Pinpoint the cell where the given text exists, returning its [X, Y] midpoint coordinate. 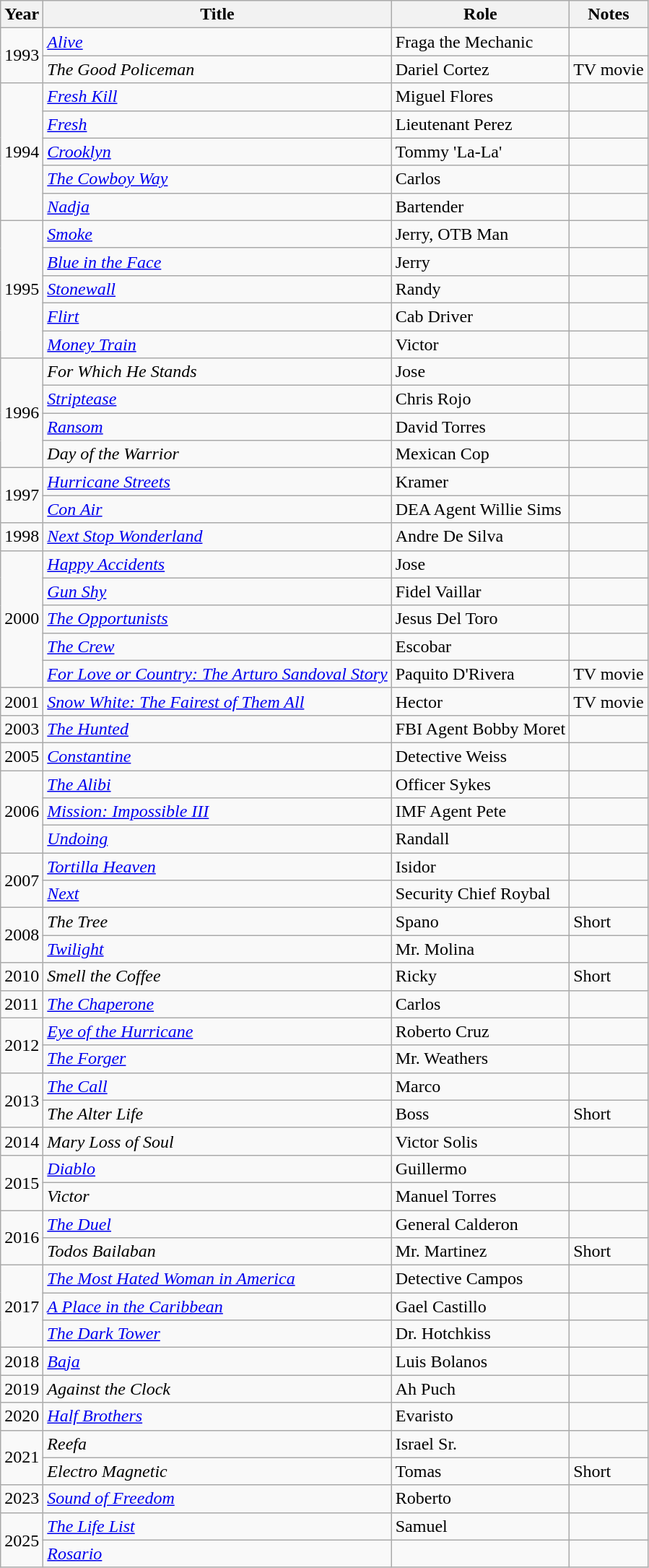
2014 [22, 1141]
1998 [22, 537]
The Good Policeman [217, 69]
Twilight [217, 949]
The Hunted [217, 729]
Fidel Vaillar [480, 592]
Cab Driver [480, 316]
Chris Rojo [480, 399]
Next [217, 894]
Mr. Molina [480, 949]
Fresh [217, 124]
Luis Bolanos [480, 1361]
Hurricane Streets [217, 482]
The Alibi [217, 784]
IMF Agent Pete [480, 812]
2023 [22, 1499]
2020 [22, 1416]
Year [22, 14]
Tommy 'La-La' [480, 152]
General Calderon [480, 1224]
2006 [22, 811]
Ah Puch [480, 1389]
Half Brothers [217, 1416]
2015 [22, 1182]
Nadja [217, 207]
Flirt [217, 316]
Title [217, 14]
Eye of the Hurricane [217, 1031]
Evaristo [480, 1416]
2008 [22, 935]
Con Air [217, 509]
Smell the Coffee [217, 976]
2025 [22, 1540]
The Forger [217, 1059]
Roberto Cruz [480, 1031]
The Call [217, 1086]
Manuel Torres [480, 1196]
Dr. Hotchkiss [480, 1334]
Guillermo [480, 1169]
Todos Bailaban [217, 1252]
Mary Loss of Soul [217, 1141]
1994 [22, 152]
Constantine [217, 756]
The Duel [217, 1224]
The Tree [217, 922]
2013 [22, 1100]
2007 [22, 880]
The Most Hated Woman in America [217, 1279]
Mr. Weathers [480, 1059]
2019 [22, 1389]
Role [480, 14]
Fraga the Mechanic [480, 42]
2001 [22, 701]
The Crew [217, 646]
Jesus Del Toro [480, 619]
1996 [22, 413]
Fresh Kill [217, 97]
Tortilla Heaven [217, 867]
A Place in the Caribbean [217, 1307]
For Which He Stands [217, 372]
Diablo [217, 1169]
2017 [22, 1307]
2012 [22, 1045]
Money Train [217, 345]
Escobar [480, 646]
Isidor [480, 867]
Snow White: The Fairest of Them All [217, 701]
Crooklyn [217, 152]
Miguel Flores [480, 97]
Stonewall [217, 289]
Marco [480, 1086]
2011 [22, 1004]
Detective Campos [480, 1279]
The Cowboy Way [217, 179]
Kramer [480, 482]
Tomas [480, 1471]
Smoke [217, 234]
The Chaperone [217, 1004]
Happy Accidents [217, 564]
Boss [480, 1114]
Day of the Warrior [217, 454]
2003 [22, 729]
Security Chief Roybal [480, 894]
1995 [22, 289]
2010 [22, 976]
For Love or Country: The Arturo Sandoval Story [217, 674]
Dariel Cortez [480, 69]
Lieutenant Perez [480, 124]
Next Stop Wonderland [217, 537]
The Dark Tower [217, 1334]
Roberto [480, 1499]
Bartender [480, 207]
Alive [217, 42]
Mission: Impossible III [217, 812]
FBI Agent Bobby Moret [480, 729]
DEA Agent Willie Sims [480, 509]
Mr. Martinez [480, 1252]
1997 [22, 495]
2021 [22, 1457]
Israel Sr. [480, 1444]
Rosario [217, 1554]
The Opportunists [217, 619]
Jerry [480, 261]
Ransom [217, 427]
Striptease [217, 399]
Notes [609, 14]
Electro Magnetic [217, 1471]
Andre De Silva [480, 537]
Ricky [480, 976]
Paquito D'Rivera [480, 674]
The Alter Life [217, 1114]
Spano [480, 922]
Officer Sykes [480, 784]
Undoing [217, 839]
Reefa [217, 1444]
David Torres [480, 427]
Jerry, OTB Man [480, 234]
2000 [22, 619]
1993 [22, 56]
Gael Castillo [480, 1307]
Randy [480, 289]
Hector [480, 701]
Samuel [480, 1526]
Randall [480, 839]
Against the Clock [217, 1389]
Detective Weiss [480, 756]
Blue in the Face [217, 261]
Sound of Freedom [217, 1499]
2005 [22, 756]
Victor Solis [480, 1141]
2016 [22, 1238]
2018 [22, 1361]
Baja [217, 1361]
Mexican Cop [480, 454]
The Life List [217, 1526]
Gun Shy [217, 592]
